Output the [x, y] coordinate of the center of the cell containing the given text.  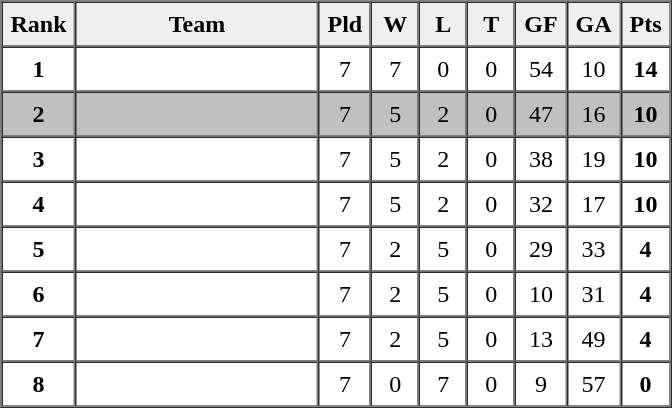
38 [540, 158]
32 [540, 204]
6 [39, 294]
W [395, 24]
16 [594, 114]
29 [540, 248]
Team [198, 24]
GF [540, 24]
19 [594, 158]
17 [594, 204]
1 [39, 68]
9 [540, 384]
T [491, 24]
Pld [346, 24]
57 [594, 384]
31 [594, 294]
14 [646, 68]
47 [540, 114]
GA [594, 24]
L [443, 24]
49 [594, 338]
8 [39, 384]
13 [540, 338]
54 [540, 68]
3 [39, 158]
Rank [39, 24]
33 [594, 248]
Pts [646, 24]
